Pinpoint the cell where the given text exists, returning its (X, Y) midpoint coordinate. 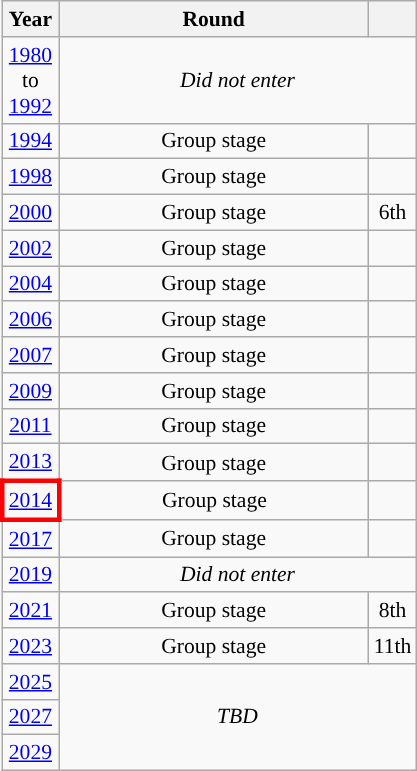
1994 (30, 141)
2023 (30, 646)
2029 (30, 753)
2027 (30, 717)
TBD (238, 718)
2013 (30, 462)
6th (393, 213)
2009 (30, 391)
2004 (30, 284)
11th (393, 646)
2000 (30, 213)
1980to1992 (30, 80)
2006 (30, 320)
2014 (30, 500)
2017 (30, 538)
2002 (30, 248)
Round (214, 19)
8th (393, 611)
2011 (30, 426)
Year (30, 19)
2007 (30, 355)
2019 (30, 575)
2021 (30, 611)
2025 (30, 682)
1998 (30, 177)
